Pinpoint the cell where the given text exists, returning its (X, Y) midpoint coordinate. 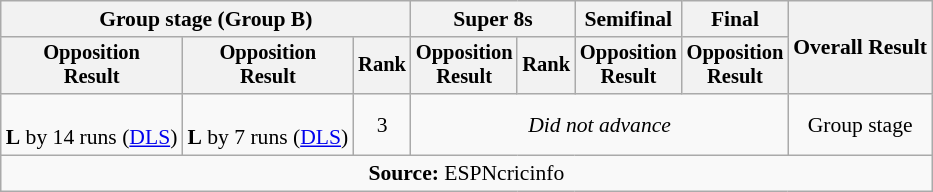
Group stage (860, 124)
Super 8s (493, 19)
Group stage (Group B) (206, 19)
Source: ESPNcricinfo (466, 174)
Did not advance (600, 124)
Overall Result (860, 48)
3 (382, 124)
L by 7 runs (DLS) (268, 124)
Final (736, 19)
L by 14 runs (DLS) (92, 124)
Semifinal (628, 19)
